Return (X, Y) of the center of cell containing provided text 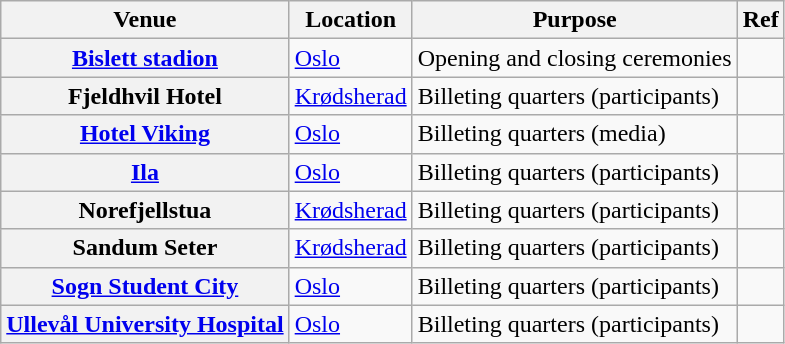
Purpose (574, 20)
Location (350, 20)
Ila (145, 172)
Fjeldhvil Hotel (145, 96)
Opening and closing ceremonies (574, 58)
Hotel Viking (145, 134)
Bislett stadion (145, 58)
Sogn Student City (145, 286)
Sandum Seter (145, 248)
Venue (145, 20)
Ref (760, 20)
Billeting quarters (media) (574, 134)
Norefjellstua (145, 210)
Ullevål University Hospital (145, 324)
